Return the (X, Y) coordinate for the center point of the cell that contains the specified text.  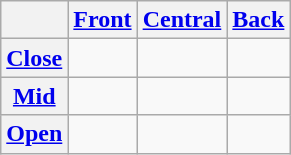
Mid (34, 96)
Front (102, 20)
Back (258, 20)
Central (182, 20)
Close (34, 58)
Open (34, 134)
